Pinpoint the cell where the given text exists, returning its (X, Y) midpoint coordinate. 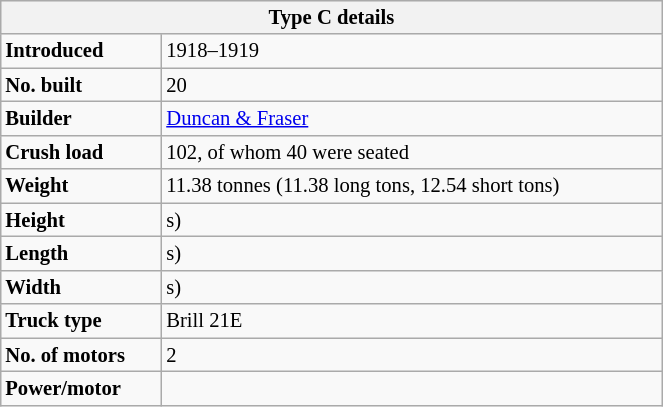
102, of whom 40 were seated (412, 152)
Height (80, 220)
Power/motor (80, 389)
2 (412, 355)
Duncan & Fraser (412, 119)
Truck type (80, 321)
Crush load (80, 152)
Length (80, 254)
20 (412, 85)
Weight (80, 186)
Type C details (331, 17)
No. of motors (80, 355)
No. built (80, 85)
Brill 21E (412, 321)
Builder (80, 119)
11.38 tonnes (11.38 long tons, 12.54 short tons) (412, 186)
1918–1919 (412, 51)
Width (80, 287)
Introduced (80, 51)
